Capture the cell that displays the provided text and extract its [X, Y] central coordinate. 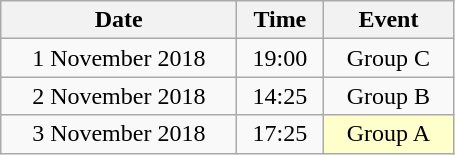
14:25 [280, 96]
17:25 [280, 134]
Group C [388, 58]
2 November 2018 [119, 96]
19:00 [280, 58]
Date [119, 20]
Group A [388, 134]
Time [280, 20]
Event [388, 20]
3 November 2018 [119, 134]
Group B [388, 96]
1 November 2018 [119, 58]
